For the text-containing cell, return its midpoint in [x, y] coordinate format. 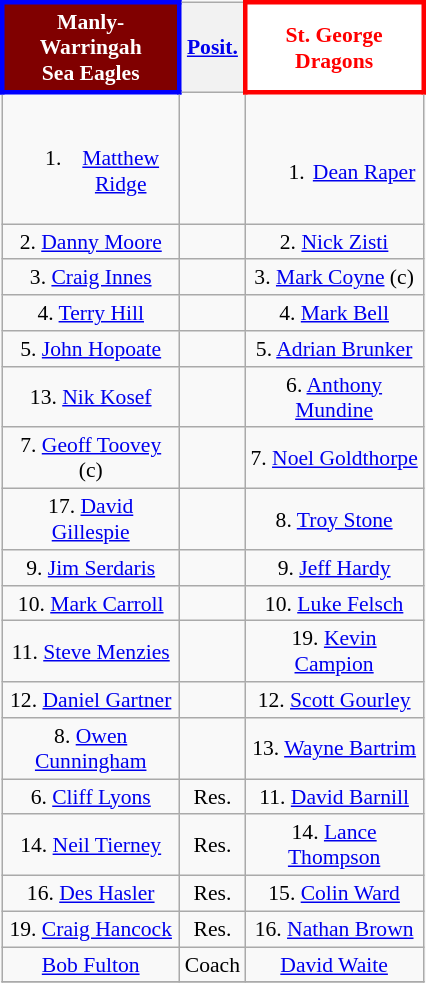
St. GeorgeDragons [334, 48]
6. Anthony Mundine [334, 396]
16. Des Hasler [91, 894]
9. Jeff Hardy [334, 568]
19. Craig Hancock [91, 929]
14. Lance Thompson [334, 844]
Posit. [212, 48]
10. Mark Carroll [91, 603]
12. Daniel Gartner [91, 700]
19. Kevin Campion [334, 652]
17. David Gillespie [91, 520]
Coach [212, 965]
7. Noel Goldthorpe [334, 458]
Bob Fulton [91, 965]
3. Craig Innes [91, 277]
2. Nick Zisti [334, 242]
13. Wayne Bartrim [334, 748]
11. Steve Menzies [91, 652]
14. Neil Tierney [91, 844]
Matthew Ridge [91, 158]
11. David Barnill [334, 797]
8. Owen Cunningham [91, 748]
4. Mark Bell [334, 313]
16. Nathan Brown [334, 929]
13. Nik Kosef [91, 396]
7. Geoff Toovey (c) [91, 458]
Manly-WarringahSea Eagles [91, 48]
6. Cliff Lyons [91, 797]
David Waite [334, 965]
15. Colin Ward [334, 894]
2. Danny Moore [91, 242]
5. John Hopoate [91, 349]
5. Adrian Brunker [334, 349]
10. Luke Felsch [334, 603]
Dean Raper [334, 158]
8. Troy Stone [334, 520]
9. Jim Serdaris [91, 568]
4. Terry Hill [91, 313]
12. Scott Gourley [334, 700]
3. Mark Coyne (c) [334, 277]
